Scan for the cell matching the given text and deliver its [x, y] coordinate at center. 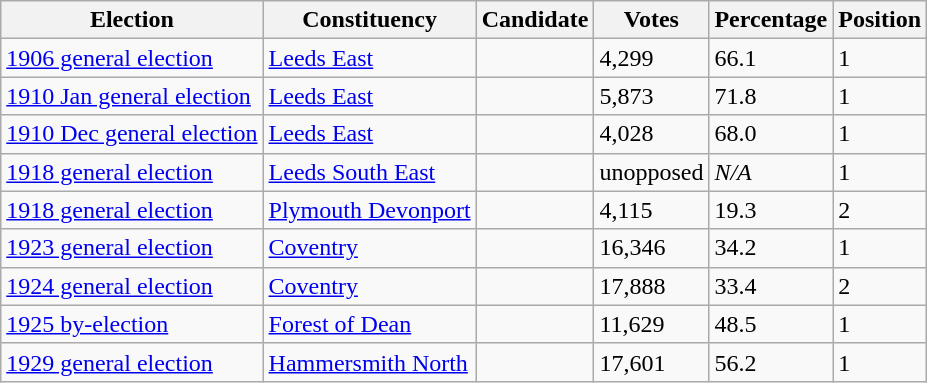
unopposed [652, 172]
Position [880, 20]
48.5 [771, 324]
4,115 [652, 210]
17,888 [652, 286]
56.2 [771, 362]
34.2 [771, 248]
Candidate [535, 20]
5,873 [652, 96]
1923 general election [132, 248]
16,346 [652, 248]
Percentage [771, 20]
1925 by-election [132, 324]
1924 general election [132, 286]
11,629 [652, 324]
71.8 [771, 96]
1910 Jan general election [132, 96]
1910 Dec general election [132, 134]
66.1 [771, 58]
Leeds South East [370, 172]
N/A [771, 172]
1906 general election [132, 58]
Election [132, 20]
33.4 [771, 286]
Votes [652, 20]
17,601 [652, 362]
4,028 [652, 134]
Hammersmith North [370, 362]
19.3 [771, 210]
68.0 [771, 134]
Constituency [370, 20]
1929 general election [132, 362]
Plymouth Devonport [370, 210]
4,299 [652, 58]
Forest of Dean [370, 324]
